For the text-containing cell, return its midpoint in (X, Y) coordinate format. 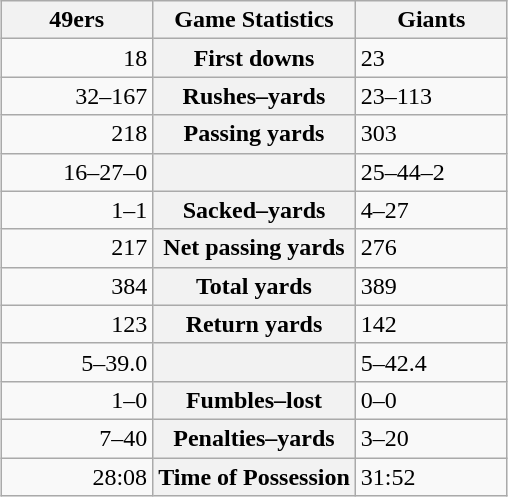
7–40 (77, 438)
1–1 (77, 210)
217 (77, 248)
23–113 (431, 96)
18 (77, 58)
First downs (254, 58)
Passing yards (254, 134)
389 (431, 286)
218 (77, 134)
276 (431, 248)
25–44–2 (431, 172)
384 (77, 286)
142 (431, 324)
16–27–0 (77, 172)
Net passing yards (254, 248)
31:52 (431, 477)
5–42.4 (431, 362)
Total yards (254, 286)
Return yards (254, 324)
3–20 (431, 438)
Penalties–yards (254, 438)
1–0 (77, 400)
0–0 (431, 400)
Rushes–yards (254, 96)
Time of Possession (254, 477)
Game Statistics (254, 20)
4–27 (431, 210)
23 (431, 58)
303 (431, 134)
Giants (431, 20)
32–167 (77, 96)
28:08 (77, 477)
123 (77, 324)
5–39.0 (77, 362)
Sacked–yards (254, 210)
49ers (77, 20)
Fumbles–lost (254, 400)
